Provide the [X, Y] coordinate of the cell's center where the given text is located.  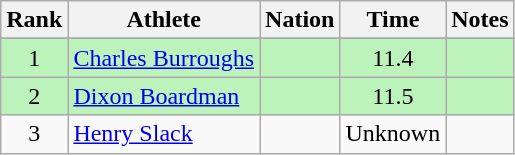
2 [34, 96]
Henry Slack [164, 134]
Charles Burroughs [164, 58]
11.5 [393, 96]
Unknown [393, 134]
3 [34, 134]
1 [34, 58]
Dixon Boardman [164, 96]
Rank [34, 20]
Time [393, 20]
Athlete [164, 20]
Notes [480, 20]
Nation [300, 20]
11.4 [393, 58]
